Scan for the cell matching the given text and deliver its [x, y] coordinate at center. 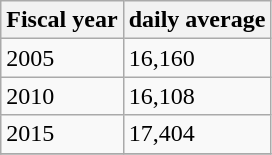
16,108 [197, 96]
2010 [62, 96]
daily average [197, 20]
17,404 [197, 134]
16,160 [197, 58]
Fiscal year [62, 20]
2005 [62, 58]
2015 [62, 134]
